Extract the (x, y) coordinate from the center of the cell holding the provided text.  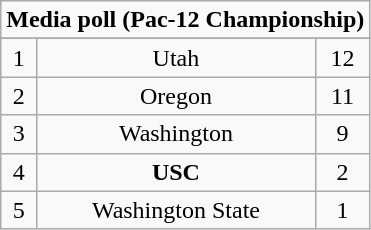
Washington State (176, 210)
5 (19, 210)
Oregon (176, 96)
Media poll (Pac-12 Championship) (186, 20)
3 (19, 134)
Washington (176, 134)
Utah (176, 58)
11 (342, 96)
9 (342, 134)
12 (342, 58)
USC (176, 172)
4 (19, 172)
